From the cell containing the given text, extract its center point as [X, Y] coordinate. 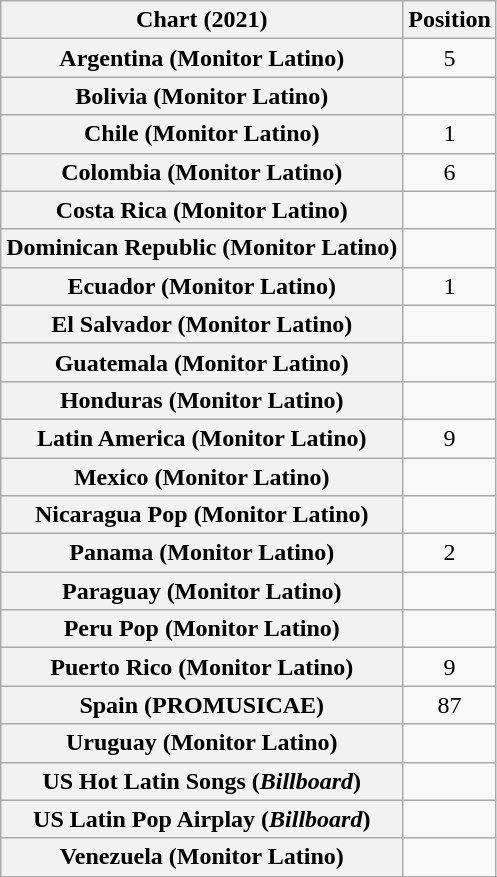
2 [450, 553]
Bolivia (Monitor Latino) [202, 96]
US Latin Pop Airplay (Billboard) [202, 819]
Guatemala (Monitor Latino) [202, 362]
Chart (2021) [202, 20]
Nicaragua Pop (Monitor Latino) [202, 515]
Paraguay (Monitor Latino) [202, 591]
Puerto Rico (Monitor Latino) [202, 667]
Mexico (Monitor Latino) [202, 477]
Position [450, 20]
Ecuador (Monitor Latino) [202, 286]
Uruguay (Monitor Latino) [202, 743]
Chile (Monitor Latino) [202, 134]
US Hot Latin Songs (Billboard) [202, 781]
6 [450, 172]
Spain (PROMUSICAE) [202, 705]
Argentina (Monitor Latino) [202, 58]
Colombia (Monitor Latino) [202, 172]
Dominican Republic (Monitor Latino) [202, 248]
Panama (Monitor Latino) [202, 553]
Honduras (Monitor Latino) [202, 400]
5 [450, 58]
El Salvador (Monitor Latino) [202, 324]
Costa Rica (Monitor Latino) [202, 210]
Latin America (Monitor Latino) [202, 438]
Venezuela (Monitor Latino) [202, 857]
Peru Pop (Monitor Latino) [202, 629]
87 [450, 705]
